Determine the (X, Y) coordinate at the center of the cell enclosing the given text.  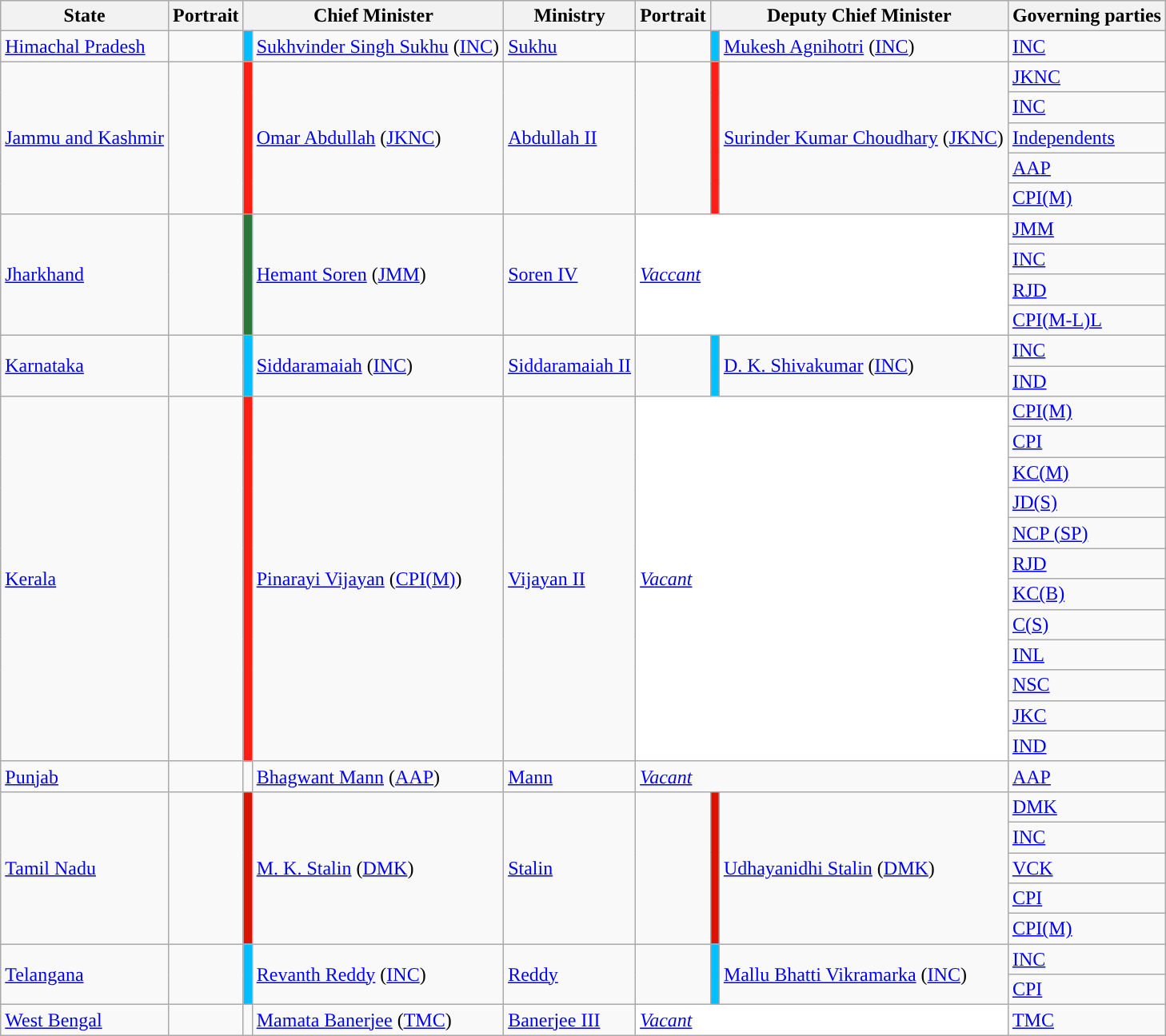
Omar Abdullah (JKNC) (377, 137)
Pinarayi Vijayan (CPI(M)) (377, 579)
NCP (SP) (1086, 533)
Reddy (569, 974)
JMM (1086, 229)
Karnataka (85, 365)
Siddaramaiah (INC) (377, 365)
Jharkhand (85, 274)
Revanth Reddy (INC) (377, 974)
Mallu Bhatti Vikramarka (INC) (864, 974)
Kerala (85, 579)
Tamil Nadu (85, 867)
Deputy Chief Minister (859, 16)
M. K. Stalin (DMK) (377, 867)
Surinder Kumar Choudhary (JKNC) (864, 137)
Siddaramaiah II (569, 365)
JD(S) (1086, 503)
VCK (1086, 867)
Telangana (85, 974)
Sukhvinder Singh Sukhu (INC) (377, 46)
Jammu and Kashmir (85, 137)
State (85, 16)
Soren IV (569, 274)
West Bengal (85, 1020)
CPI(M-L)L (1086, 320)
JKNC (1086, 77)
Stalin (569, 867)
DMK (1086, 807)
Hemant Soren (JMM) (377, 274)
Mann (569, 776)
Vijayan II (569, 579)
NSC (1086, 685)
Vaccant (822, 274)
Chief Minister (373, 16)
Sukhu (569, 46)
Governing parties (1086, 16)
JKC (1086, 715)
D. K. Shivakumar (INC) (864, 365)
Abdullah II (569, 137)
INL (1086, 655)
Punjab (85, 776)
KC(B) (1086, 594)
Udhayanidhi Stalin (DMK) (864, 867)
KC(M) (1086, 472)
Independents (1086, 137)
TMC (1086, 1020)
Mamata Banerjee (TMC) (377, 1020)
Himachal Pradesh (85, 46)
Banerjee III (569, 1020)
Bhagwant Mann (AAP) (377, 776)
C(S) (1086, 624)
Mukesh Agnihotri (INC) (864, 46)
Ministry (569, 16)
